Output the [X, Y] coordinate of the center of the cell containing the given text.  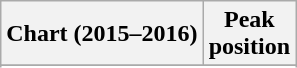
Chart (2015–2016) [102, 34]
Peakposition [249, 34]
